Determine the [x, y] coordinate at the center of the cell enclosing the given text.  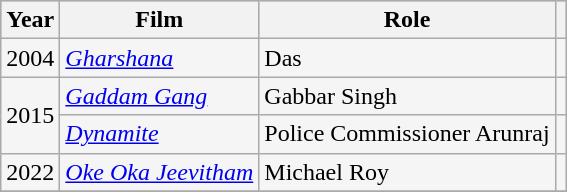
Role [407, 20]
2022 [30, 172]
2015 [30, 115]
Gabbar Singh [407, 96]
Year [30, 20]
Oke Oka Jeevitham [160, 172]
Dynamite [160, 134]
2004 [30, 58]
Police Commissioner Arunraj [407, 134]
Gharshana [160, 58]
Gaddam Gang [160, 96]
Film [160, 20]
Das [407, 58]
Michael Roy [407, 172]
